Output the (X, Y) coordinate of the center of the cell containing the given text.  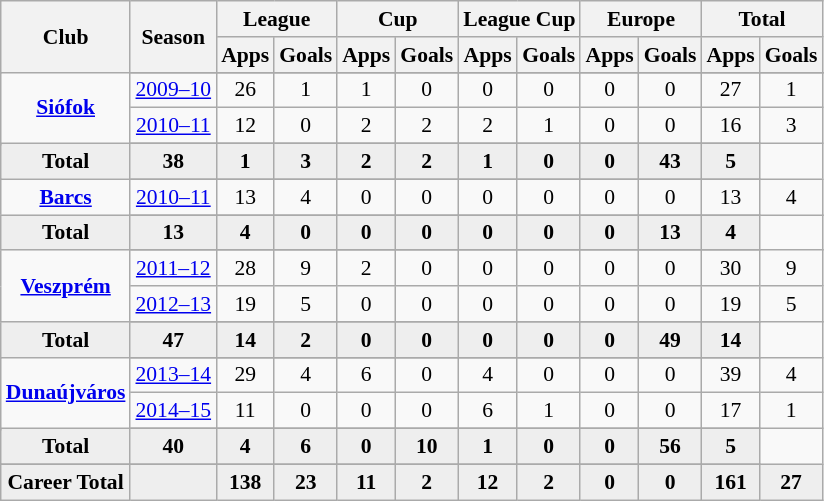
2011–12 (173, 269)
43 (670, 162)
138 (245, 482)
10 (426, 447)
28 (245, 269)
Dunaújváros (66, 392)
2009–10 (173, 90)
56 (670, 447)
Club (66, 36)
49 (670, 340)
23 (306, 482)
16 (731, 126)
26 (245, 90)
161 (731, 482)
2014–15 (173, 411)
30 (731, 269)
Barcs (66, 197)
Cup (398, 19)
League Cup (519, 19)
League (276, 19)
Career Total (66, 482)
40 (173, 447)
17 (731, 411)
29 (245, 375)
Veszprém (66, 286)
39 (731, 375)
2012–13 (173, 304)
Siófok (66, 108)
Season (173, 36)
38 (173, 162)
Europe (640, 19)
47 (173, 340)
2013–14 (173, 375)
